Locate the cell with the specified text and output its (X, Y) center coordinate. 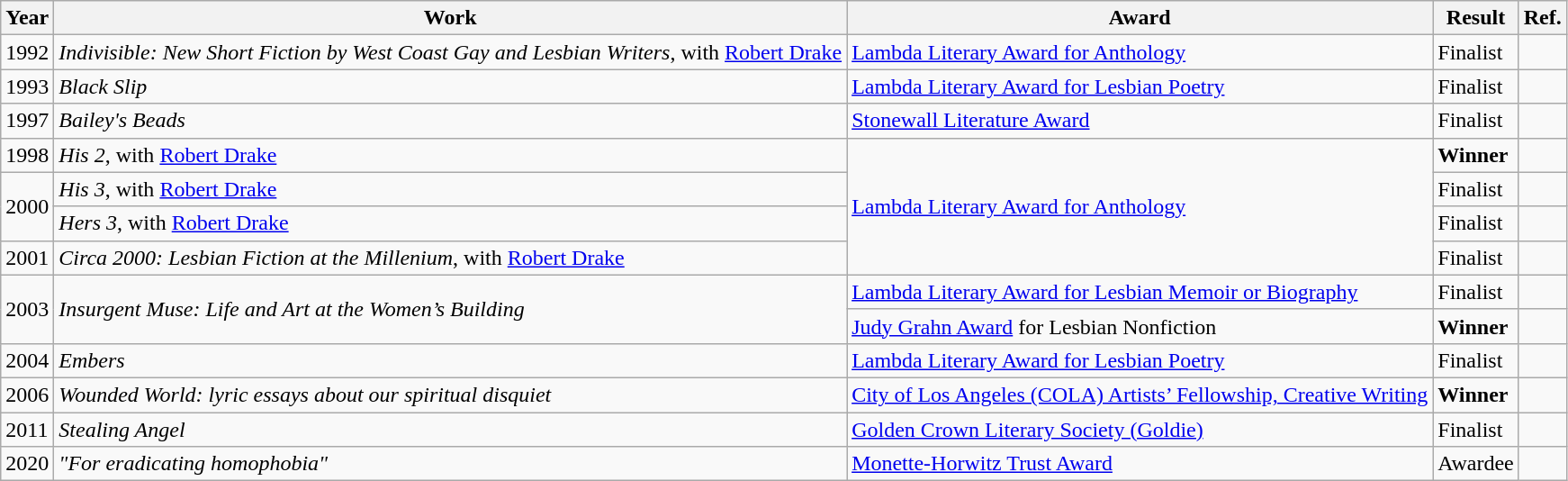
Indivisible: New Short Fiction by West Coast Gay and Lesbian Writers, with Robert Drake (450, 52)
Stealing Angel (450, 430)
Bailey's Beads (450, 121)
Circa 2000: Lesbian Fiction at the Millenium, with Robert Drake (450, 258)
His 3, with Robert Drake (450, 189)
2000 (27, 206)
Result (1476, 18)
Ref. (1543, 18)
Lambda Literary Award for Lesbian Memoir or Biography (1140, 292)
2020 (27, 464)
Wounded World: lyric essays about our spiritual disquiet (450, 395)
Awardee (1476, 464)
Monette-Horwitz Trust Award (1140, 464)
Insurgent Muse: Life and Art at the Women’s Building (450, 309)
1998 (27, 155)
Golden Crown Literary Society (Goldie) (1140, 430)
Stonewall Literature Award (1140, 121)
Hers 3, with Robert Drake (450, 223)
City of Los Angeles (COLA) Artists’ Fellowship, Creative Writing (1140, 395)
Award (1140, 18)
Judy Grahn Award for Lesbian Nonfiction (1140, 326)
1992 (27, 52)
"For eradicating homophobia" (450, 464)
Year (27, 18)
2006 (27, 395)
2004 (27, 360)
1993 (27, 86)
1997 (27, 121)
2001 (27, 258)
Work (450, 18)
2011 (27, 430)
Embers (450, 360)
His 2, with Robert Drake (450, 155)
2003 (27, 309)
Black Slip (450, 86)
